Identify which cell holds the provided text, then report its [x, y] central coordinate. 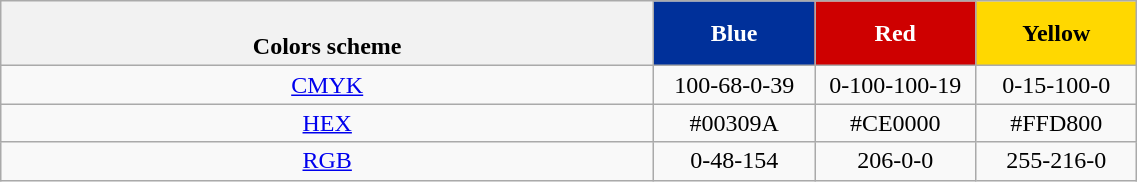
HEX [328, 123]
Red [896, 34]
255-216-0 [1056, 161]
0-15-100-0 [1056, 85]
100-68-0-39 [734, 85]
206-0-0 [896, 161]
CMYK [328, 85]
Colors scheme [328, 34]
Yellow [1056, 34]
#CE0000 [896, 123]
Blue [734, 34]
0-100-100-19 [896, 85]
#FFD800 [1056, 123]
#00309A [734, 123]
0-48-154 [734, 161]
RGB [328, 161]
